From the cell containing the given text, extract its center point as (x, y) coordinate. 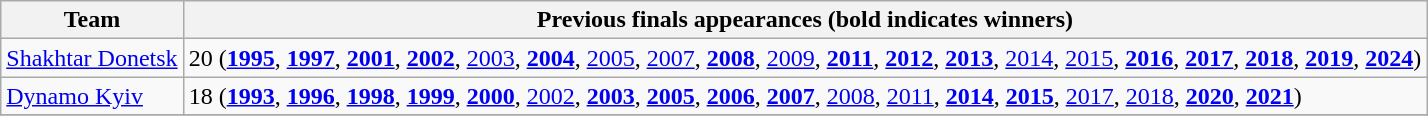
Previous finals appearances (bold indicates winners) (805, 20)
Dynamo Kyiv (92, 96)
20 (1995, 1997, 2001, 2002, 2003, 2004, 2005, 2007, 2008, 2009, 2011, 2012, 2013, 2014, 2015, 2016, 2017, 2018, 2019, 2024) (805, 58)
Team (92, 20)
Shakhtar Donetsk (92, 58)
18 (1993, 1996, 1998, 1999, 2000, 2002, 2003, 2005, 2006, 2007, 2008, 2011, 2014, 2015, 2017, 2018, 2020, 2021) (805, 96)
